Scan for the cell matching the given text and deliver its (x, y) coordinate at center. 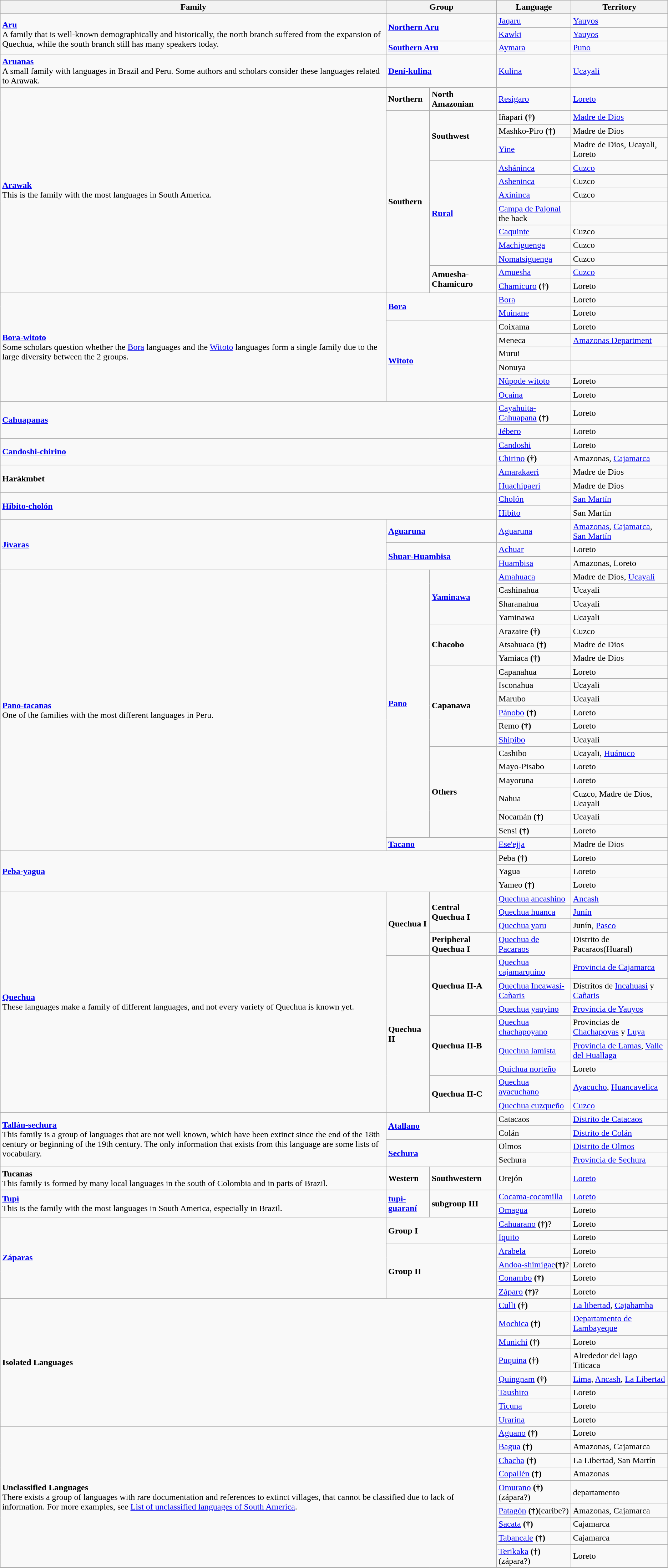
Southern Aru (442, 48)
Jaqaru (534, 21)
Bagua (†) (534, 1447)
Quechua ayacuchano (534, 1087)
Huambisa (534, 563)
Quechua II (408, 1034)
Candoshi-chirino (248, 451)
Distritos de Incahuasi y Cañaris (619, 991)
Rural (463, 213)
Chacha (†) (534, 1460)
Amazonas (619, 1474)
Nonuya (534, 367)
Distrito de Catacaos (619, 1119)
La Libertad, San Martín (619, 1460)
Munichi (†) (534, 1342)
Quechua yaru (534, 926)
Departamento de Lambayeque (619, 1324)
Orejón (534, 1178)
TupíThis is the family with the most languages in South America, especially in Brazil. (193, 1204)
Amuesha (534, 272)
Arazaire (†) (534, 631)
TucanasThis family is formed by many local languages in the south of Colombia and in parts of Brazil. (193, 1178)
subgroup III (463, 1204)
Arabela (534, 1251)
Nüpode witoto (534, 381)
Witoto (442, 361)
Quechua chachapoyano (534, 1027)
Lima, Ancash, La Libertad (619, 1379)
Territory (619, 7)
Southwestern (463, 1178)
Urarina (534, 1420)
Copallén (†) (534, 1474)
Quechua I (408, 924)
Quechua yauyino (534, 1009)
Ticuna (534, 1406)
Chacobo (463, 644)
Záparas (193, 1258)
Capanawa (463, 705)
Language (534, 7)
Axininca (534, 195)
departamento (619, 1492)
Northern (408, 99)
Coixama (534, 327)
Junín (619, 912)
Cashinahua (534, 590)
Nomatsiguenga (534, 259)
Murui (534, 354)
Provincia de Sechura (619, 1160)
Remo (†) (534, 726)
Quechua Incawasi-Cañaris (534, 991)
Aguano (†) (534, 1433)
Cuzco, Madre de Dios, Ucayali (619, 799)
Mochica (†) (534, 1324)
Cocama-cocamilla (534, 1197)
Pano (408, 704)
Culli (†) (534, 1305)
La libertad, Cajabamba (619, 1305)
Shipibo (534, 740)
Ucayali, Huánuco (619, 753)
Olmos (534, 1146)
Distrito de Pacaraos(Huaral) (619, 944)
Amazonas, Cajamarca, San Martín (619, 531)
Madre de Dios, Ucayali, Loreto (619, 149)
Mayoruna (534, 780)
Amuesha-Chamicuro (463, 279)
Atallano (442, 1126)
Caquinte (534, 232)
North Amazonian (463, 99)
Southwest (463, 136)
Quechua cuzqueño (534, 1105)
Peba-yagua (248, 871)
Candoshi (534, 445)
Group (442, 7)
Nahua (534, 799)
Quichua norteño (534, 1069)
Amahuaca (534, 577)
Yamiaca (†) (534, 658)
Ocaina (534, 394)
Yine (534, 149)
Muinane (534, 313)
Pánobo (†) (534, 713)
Provincias de Chachapoyas y Luya (619, 1027)
Chirino (†) (534, 459)
Jívaras (193, 545)
Záparo (†)? (534, 1292)
Southern (408, 202)
Junín, Pasco (619, 926)
Terikaka (†)(zápara?) (534, 1556)
Mashko-Piro (†) (534, 131)
Jébero (534, 431)
Puquina (†) (534, 1360)
Cholón (534, 499)
Patagón (†)(caribe?) (534, 1511)
Amazonas Department (619, 340)
Huachipaeri (534, 486)
QuechuaThese languages make a family of different languages, and not every variety of Quechua is known yet. (193, 1002)
Meneca (534, 340)
Distrito de Colán (619, 1133)
Quingnam (†) (534, 1379)
Mayo-Pisabo (534, 767)
ArawakThis is the family with the most languages in South America. (193, 190)
Northern Aru (442, 27)
Capanahua (534, 671)
Quechua II-B (463, 1046)
Cahuarano (†)? (534, 1224)
Hibito-cholón (248, 506)
Harákmbet (248, 479)
Andoa-shimigae(†)? (534, 1265)
AruanasA small family with languages in Brazil and Peru. Some authors and scholars consider these languages related to Arawak. (193, 71)
Colán (534, 1133)
Iñapari (†) (534, 117)
Yameo (†) (534, 885)
Marubo (534, 699)
Conambo (†) (534, 1278)
Isolated Languages (248, 1362)
Atsahuaca (†) (534, 644)
Others (463, 792)
Asháninca (534, 168)
Peripheral Quechua I (463, 944)
Group II (442, 1271)
Puno (619, 48)
Shuar-Huambisa (442, 556)
Ese'ejja (534, 844)
Ancash (619, 898)
Tacano (442, 844)
Isconahua (534, 685)
Asheninca (534, 181)
Distrito de Olmos (619, 1146)
Madre de Dios, Ucayali (619, 577)
Quechua II-A (463, 986)
Quechua de Pacaraos (534, 944)
Campa de Pajonalthe hack (534, 213)
Pano-tacanasOne of the families with the most different languages in Peru. (193, 710)
Amarakaeri (534, 472)
Provincia de Lamas, Valle del Huallaga (619, 1051)
Taushiro (534, 1392)
Achuar (534, 550)
Yagua (534, 871)
Sharanahua (534, 604)
Hibito (534, 513)
Cayahuita-Cahuapana (†) (534, 413)
Peba (†) (534, 858)
Quechua huanca (534, 912)
Quechua lamista (534, 1051)
tupí-guaraní (408, 1204)
Tabancale (†) (534, 1538)
Iquito (534, 1237)
Nocamán (†) (534, 817)
Omurano (†)(zápara?) (534, 1492)
Aymara (534, 48)
Provincia de Yauyos (619, 1009)
Dení-kulina (442, 71)
Sensi (†) (534, 831)
Cashibo (534, 753)
Resígaro (534, 99)
Kawki (534, 34)
Machiguenga (534, 245)
Catacaos (534, 1119)
Central Quechua I (463, 912)
Ayacucho, Huancavelica (619, 1087)
Quechua ancashino (534, 898)
Cahuapanas (248, 419)
Quechua cajamarquino (534, 967)
Group I (442, 1231)
Omagua (534, 1210)
Provincia de Cajamarca (619, 967)
Amazonas, Loreto (619, 563)
Alrededor del lago Titicaca (619, 1360)
Chamicuro (†) (534, 286)
Western (408, 1178)
Quechua II-C (463, 1094)
Kulina (534, 71)
Sacata (†) (534, 1524)
Family (193, 7)
